Search for the cell housing the specified text and yield its (X, Y) center coordinate. 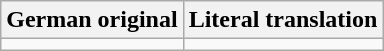
German original (92, 20)
Literal translation (283, 20)
